Return (x, y) of the center of cell containing provided text 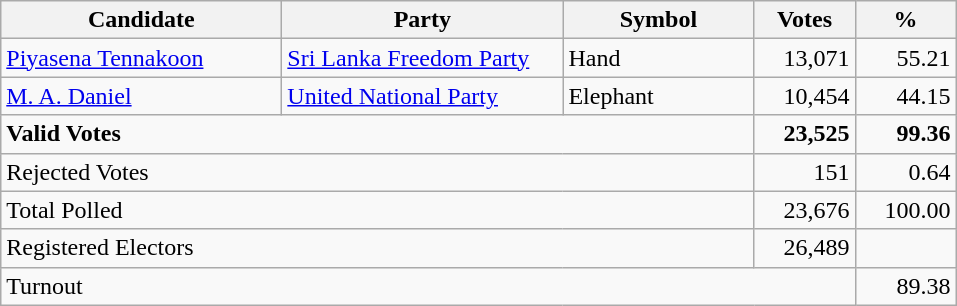
13,071 (804, 58)
23,525 (804, 134)
89.38 (906, 286)
23,676 (804, 210)
M. A. Daniel (142, 96)
Party (422, 20)
Candidate (142, 20)
Valid Votes (378, 134)
44.15 (906, 96)
United National Party (422, 96)
99.36 (906, 134)
Rejected Votes (378, 172)
100.00 (906, 210)
Elephant (658, 96)
0.64 (906, 172)
Hand (658, 58)
Votes (804, 20)
Sri Lanka Freedom Party (422, 58)
10,454 (804, 96)
Turnout (428, 286)
Registered Electors (378, 248)
Piyasena Tennakoon (142, 58)
Symbol (658, 20)
26,489 (804, 248)
151 (804, 172)
% (906, 20)
55.21 (906, 58)
Total Polled (378, 210)
